Search for the cell housing the specified text and yield its [X, Y] center coordinate. 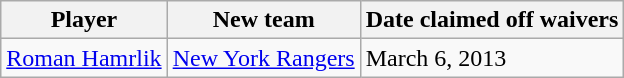
Date claimed off waivers [492, 20]
Player [84, 20]
March 6, 2013 [492, 58]
New York Rangers [264, 58]
New team [264, 20]
Roman Hamrlik [84, 58]
